Return the (x, y) coordinate for the center point of the cell that contains the specified text.  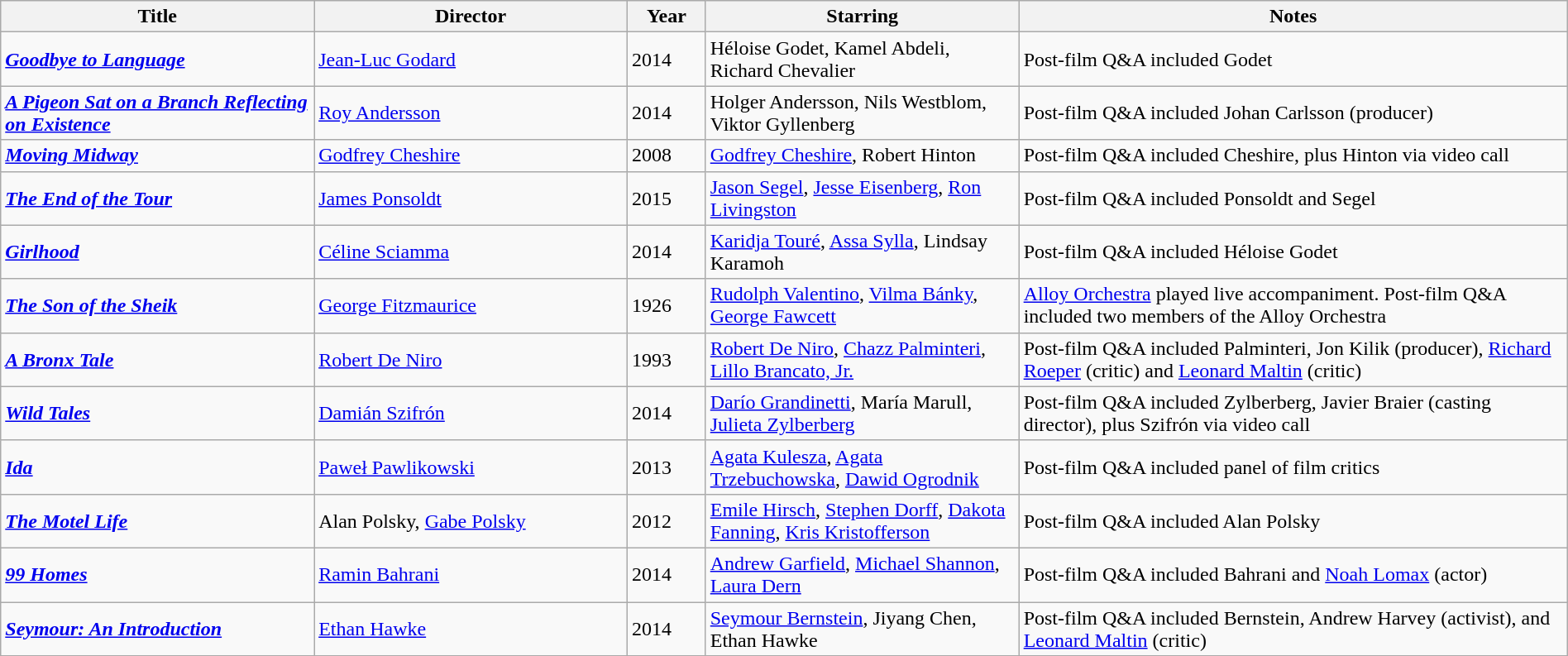
Seymour Bernstein, Jiyang Chen, Ethan Hawke (862, 629)
Héloise Godet, Kamel Abdeli, Richard Chevalier (862, 60)
Andrew Garfield, Michael Shannon, Laura Dern (862, 574)
Agata Kulesza, Agata Trzebuchowska, Dawid Ogrodnik (862, 467)
Post-film Q&A included Héloise Godet (1293, 251)
Robert De Niro (471, 359)
James Ponsoldt (471, 199)
Damián Szifrón (471, 414)
Post-film Q&A included Zylberberg, Javier Braier (casting director), plus Szifrón via video call (1293, 414)
Starring (862, 17)
The Son of the Sheik (157, 306)
Alan Polsky, Gabe Polsky (471, 521)
Jason Segel, Jesse Eisenberg, Ron Livingston (862, 199)
2012 (667, 521)
Post-film Q&A included Johan Carlsson (producer) (1293, 113)
Post-film Q&A included Alan Polsky (1293, 521)
Alloy Orchestra played live accompaniment. Post-film Q&A included two members of the Alloy Orchestra (1293, 306)
Seymour: An Introduction (157, 629)
Emile Hirsch, Stephen Dorff, Dakota Fanning, Kris Kristofferson (862, 521)
99 Homes (157, 574)
Godfrey Cheshire, Robert Hinton (862, 156)
Rudolph Valentino, Vilma Bánky, George Fawcett (862, 306)
Holger Andersson, Nils Westblom, Viktor Gyllenberg (862, 113)
Ramin Bahrani (471, 574)
Title (157, 17)
2008 (667, 156)
Goodbye to Language (157, 60)
Darío Grandinetti, María Marull, Julieta Zylberberg (862, 414)
1926 (667, 306)
Wild Tales (157, 414)
Céline Sciamma (471, 251)
Ethan Hawke (471, 629)
Robert De Niro, Chazz Palminteri, Lillo Brancato, Jr. (862, 359)
2013 (667, 467)
George Fitzmaurice (471, 306)
Post-film Q&A included Bernstein, Andrew Harvey (activist), and Leonard Maltin (critic) (1293, 629)
Jean-Luc Godard (471, 60)
Post-film Q&A included Ponsoldt and Segel (1293, 199)
Post-film Q&A included Palminteri, Jon Kilik (producer), Richard Roeper (critic) and Leonard Maltin (critic) (1293, 359)
A Bronx Tale (157, 359)
Ida (157, 467)
Director (471, 17)
Notes (1293, 17)
2015 (667, 199)
Post-film Q&A included Cheshire, plus Hinton via video call (1293, 156)
Post-film Q&A included panel of film critics (1293, 467)
Post-film Q&A included Godet (1293, 60)
Year (667, 17)
Roy Andersson (471, 113)
Karidja Touré, Assa Sylla, Lindsay Karamoh (862, 251)
Godfrey Cheshire (471, 156)
1993 (667, 359)
Post-film Q&A included Bahrani and Noah Lomax (actor) (1293, 574)
A Pigeon Sat on a Branch Reflecting on Existence (157, 113)
The Motel Life (157, 521)
Paweł Pawlikowski (471, 467)
Moving Midway (157, 156)
The End of the Tour (157, 199)
Girlhood (157, 251)
